Capture the cell that displays the provided text and extract its (x, y) central coordinate. 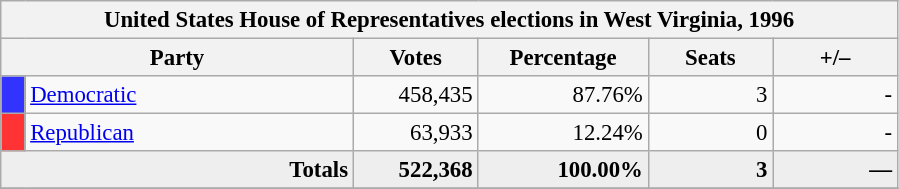
Percentage (563, 58)
United States House of Representatives elections in West Virginia, 1996 (450, 20)
Votes (416, 58)
— (836, 170)
100.00% (563, 170)
0 (710, 133)
63,933 (416, 133)
Republican (189, 133)
458,435 (416, 95)
522,368 (416, 170)
Party (178, 58)
Totals (178, 170)
87.76% (563, 95)
12.24% (563, 133)
Seats (710, 58)
Democratic (189, 95)
+/– (836, 58)
